Find where the given text appears and provide that cell's center as [x, y] coordinate. 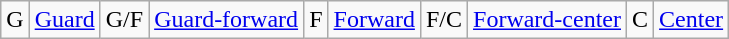
Center [692, 20]
Forward [374, 20]
C [640, 20]
F/C [444, 20]
G/F [124, 20]
G [15, 20]
Guard-forward [226, 20]
Guard [64, 20]
F [316, 20]
Forward-center [548, 20]
